Detect which cell encompasses the target text, then output its (X, Y) center coordinate. 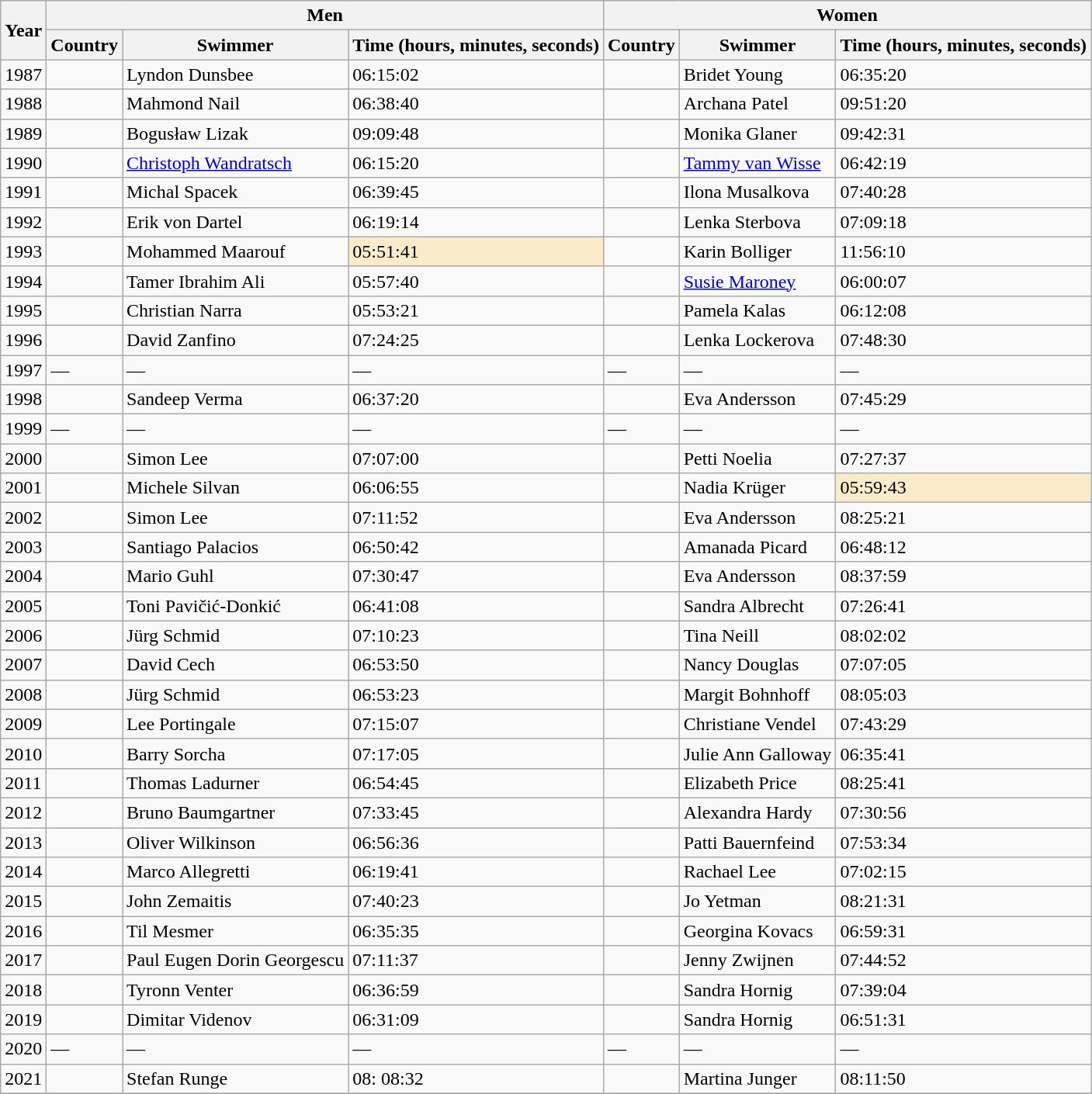
07:39:04 (964, 990)
08:37:59 (964, 576)
1992 (23, 222)
2003 (23, 547)
09:09:48 (477, 133)
1990 (23, 163)
06:53:23 (477, 694)
Lee Portingale (236, 724)
2019 (23, 1020)
John Zemaitis (236, 902)
Michele Silvan (236, 488)
2016 (23, 931)
2021 (23, 1078)
David Cech (236, 665)
09:51:20 (964, 104)
07:53:34 (964, 842)
Jenny Zwijnen (757, 961)
06:50:42 (477, 547)
07:43:29 (964, 724)
07:27:37 (964, 459)
Patti Bauernfeind (757, 842)
Marco Allegretti (236, 872)
05:53:21 (477, 310)
06:59:31 (964, 931)
07:07:00 (477, 459)
07:07:05 (964, 665)
08:21:31 (964, 902)
Julie Ann Galloway (757, 753)
Paul Eugen Dorin Georgescu (236, 961)
1998 (23, 400)
Mario Guhl (236, 576)
06:00:07 (964, 281)
Tina Neill (757, 635)
06:35:41 (964, 753)
2008 (23, 694)
David Zanfino (236, 340)
Margit Bohnhoff (757, 694)
1989 (23, 133)
05:51:41 (477, 251)
07:17:05 (477, 753)
07:33:45 (477, 812)
Stefan Runge (236, 1078)
1987 (23, 74)
Bridet Young (757, 74)
1997 (23, 370)
07:24:25 (477, 340)
06:19:14 (477, 222)
07:10:23 (477, 635)
2017 (23, 961)
Dimitar Videnov (236, 1020)
Nancy Douglas (757, 665)
07:44:52 (964, 961)
06:51:31 (964, 1020)
07:30:47 (477, 576)
2011 (23, 783)
Susie Maroney (757, 281)
Women (847, 16)
2004 (23, 576)
07:45:29 (964, 400)
Santiago Palacios (236, 547)
06:15:20 (477, 163)
06:35:20 (964, 74)
Barry Sorcha (236, 753)
06:19:41 (477, 872)
07:11:37 (477, 961)
08:25:21 (964, 518)
05:57:40 (477, 281)
Nadia Krüger (757, 488)
06:56:36 (477, 842)
2012 (23, 812)
06:53:50 (477, 665)
Pamela Kalas (757, 310)
08:11:50 (964, 1078)
07:40:28 (964, 192)
Christian Narra (236, 310)
Bogusław Lizak (236, 133)
2015 (23, 902)
Elizabeth Price (757, 783)
07:09:18 (964, 222)
Year (23, 30)
2020 (23, 1049)
Martina Junger (757, 1078)
Mahmond Nail (236, 104)
06:36:59 (477, 990)
2010 (23, 753)
2005 (23, 606)
Men (325, 16)
Michal Spacek (236, 192)
2018 (23, 990)
08: 08:32 (477, 1078)
Karin Bolliger (757, 251)
09:42:31 (964, 133)
06:06:55 (477, 488)
Bruno Baumgartner (236, 812)
07:26:41 (964, 606)
2000 (23, 459)
05:59:43 (964, 488)
Amanada Picard (757, 547)
06:35:35 (477, 931)
Ilona Musalkova (757, 192)
07:02:15 (964, 872)
06:12:08 (964, 310)
07:30:56 (964, 812)
08:05:03 (964, 694)
07:40:23 (477, 902)
Tammy van Wisse (757, 163)
06:54:45 (477, 783)
08:02:02 (964, 635)
Toni Pavičić-Donkić (236, 606)
Til Mesmer (236, 931)
06:37:20 (477, 400)
Erik von Dartel (236, 222)
Lyndon Dunsbee (236, 74)
1994 (23, 281)
1996 (23, 340)
Christiane Vendel (757, 724)
2006 (23, 635)
2013 (23, 842)
06:39:45 (477, 192)
2002 (23, 518)
Sandra Albrecht (757, 606)
2014 (23, 872)
Christoph Wandratsch (236, 163)
2007 (23, 665)
06:48:12 (964, 547)
Oliver Wilkinson (236, 842)
2009 (23, 724)
1993 (23, 251)
Tyronn Venter (236, 990)
1999 (23, 429)
1988 (23, 104)
2001 (23, 488)
Monika Glaner (757, 133)
Sandeep Verma (236, 400)
Georgina Kovacs (757, 931)
07:48:30 (964, 340)
06:15:02 (477, 74)
06:38:40 (477, 104)
Rachael Lee (757, 872)
Thomas Ladurner (236, 783)
06:41:08 (477, 606)
07:15:07 (477, 724)
06:42:19 (964, 163)
Petti Noelia (757, 459)
11:56:10 (964, 251)
Lenka Lockerova (757, 340)
Lenka Sterbova (757, 222)
Jo Yetman (757, 902)
1995 (23, 310)
Mohammed Maarouf (236, 251)
07:11:52 (477, 518)
Archana Patel (757, 104)
1991 (23, 192)
08:25:41 (964, 783)
Alexandra Hardy (757, 812)
Tamer Ibrahim Ali (236, 281)
06:31:09 (477, 1020)
